Detect which cell encompasses the target text, then output its [x, y] center coordinate. 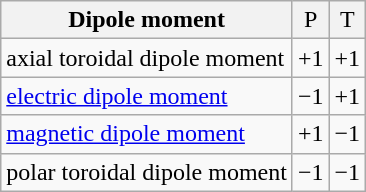
electric dipole moment [147, 96]
T [348, 20]
P [310, 20]
axial toroidal dipole moment [147, 58]
magnetic dipole moment [147, 134]
polar toroidal dipole moment [147, 172]
Dipole moment [147, 20]
